Output the (x, y) coordinate of the center of the cell containing the given text.  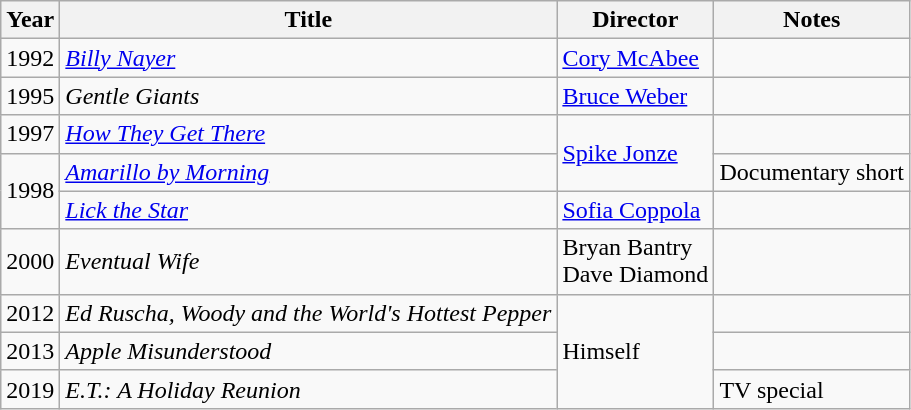
Bruce Weber (636, 96)
1997 (30, 134)
Amarillo by Morning (308, 172)
Gentle Giants (308, 96)
1998 (30, 191)
1992 (30, 58)
2012 (30, 313)
Title (308, 20)
Himself (636, 351)
E.T.: A Holiday Reunion (308, 389)
Spike Jonze (636, 153)
Documentary short (812, 172)
Cory McAbee (636, 58)
2013 (30, 351)
TV special (812, 389)
Year (30, 20)
Apple Misunderstood (308, 351)
2019 (30, 389)
Director (636, 20)
Bryan BantryDave Diamond (636, 262)
Billy Nayer (308, 58)
2000 (30, 262)
How They Get There (308, 134)
Notes (812, 20)
Lick the Star (308, 210)
1995 (30, 96)
Ed Ruscha, Woody and the World's Hottest Pepper (308, 313)
Eventual Wife (308, 262)
Sofia Coppola (636, 210)
